For the text-containing cell, return its midpoint in (X, Y) coordinate format. 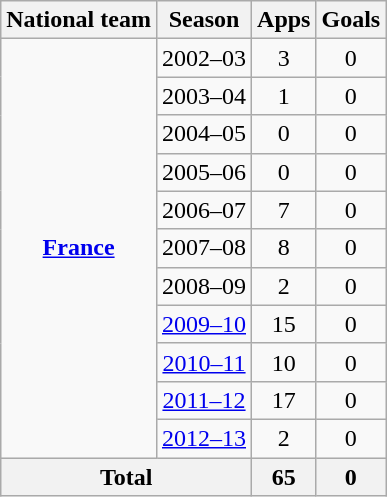
8 (284, 248)
2003–04 (204, 96)
2005–06 (204, 172)
65 (284, 477)
2008–09 (204, 286)
7 (284, 210)
2007–08 (204, 248)
2010–11 (204, 362)
2006–07 (204, 210)
France (79, 248)
National team (79, 20)
17 (284, 400)
1 (284, 96)
Season (204, 20)
2012–13 (204, 438)
Total (126, 477)
10 (284, 362)
2004–05 (204, 134)
15 (284, 324)
2011–12 (204, 400)
2002–03 (204, 58)
Goals (351, 20)
2009–10 (204, 324)
Apps (284, 20)
3 (284, 58)
